Determine the [X, Y] coordinate at the center of the cell enclosing the given text.  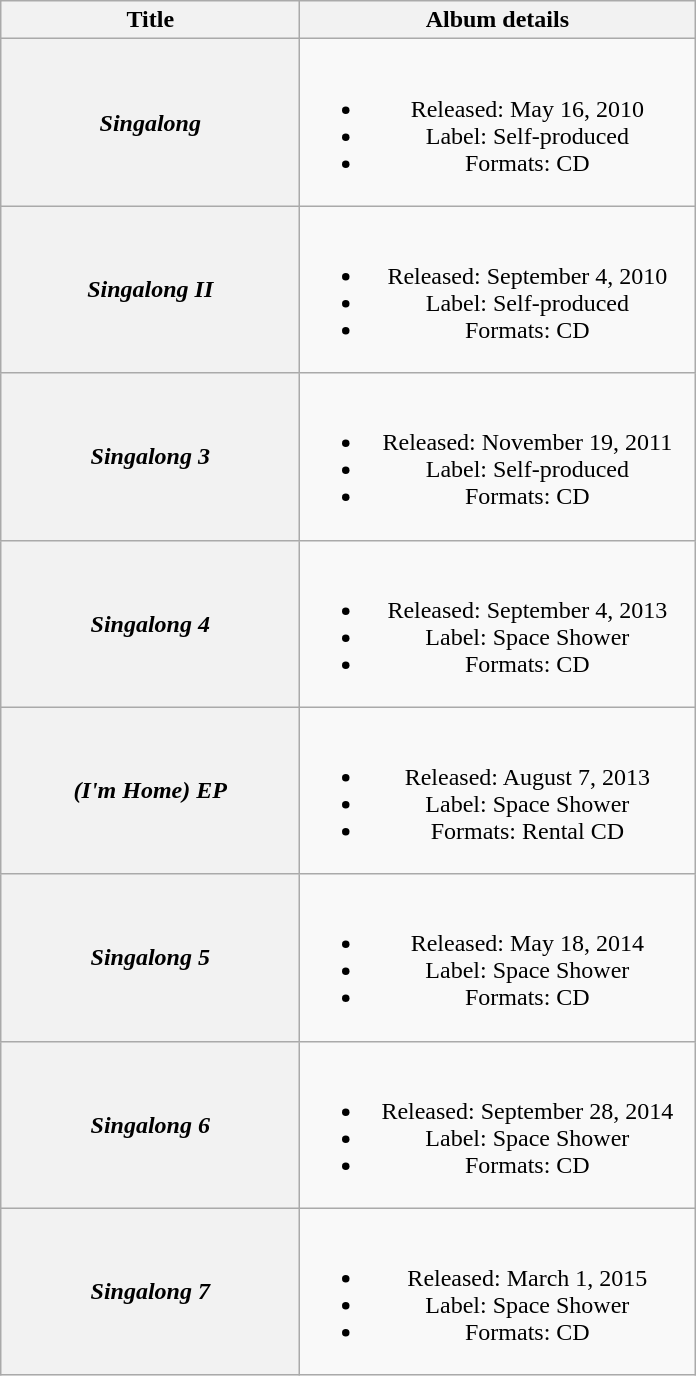
Singalong 4 [150, 624]
Released: September 4, 2010Label: Self-producedFormats: CD [498, 290]
Released: May 16, 2010Label: Self-producedFormats: CD [498, 122]
Released: March 1, 2015Label: Space ShowerFormats: CD [498, 1292]
(I'm Home) EP [150, 790]
Released: September 28, 2014Label: Space ShowerFormats: CD [498, 1124]
Released: May 18, 2014Label: Space ShowerFormats: CD [498, 958]
Released: August 7, 2013Label: Space ShowerFormats: Rental CD [498, 790]
Title [150, 20]
Released: November 19, 2011Label: Self-producedFormats: CD [498, 456]
Singalong 6 [150, 1124]
Album details [498, 20]
Singalong [150, 122]
Singalong II [150, 290]
Singalong 3 [150, 456]
Released: September 4, 2013Label: Space ShowerFormats: CD [498, 624]
Singalong 5 [150, 958]
Singalong 7 [150, 1292]
